Capture the cell that displays the provided text and extract its [X, Y] central coordinate. 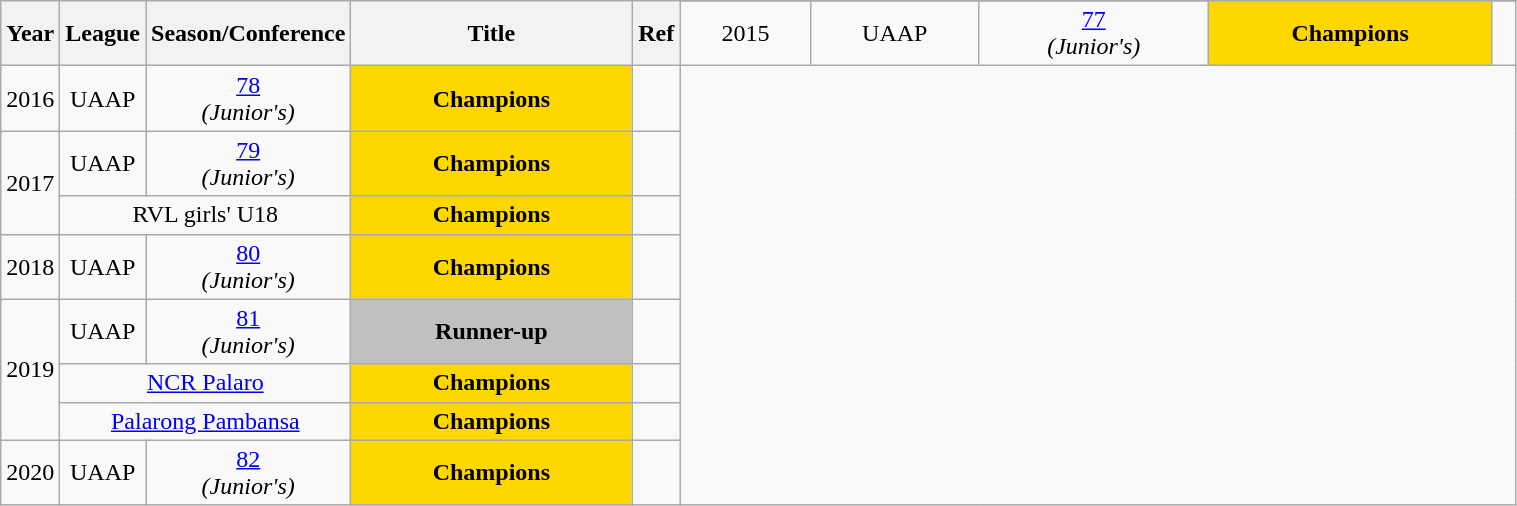
2019 [30, 370]
78 (Junior's) [248, 98]
81 (Junior's) [248, 332]
NCR Palaro [206, 383]
Ref [656, 34]
77 (Junior's) [1094, 34]
Season/Conference [248, 34]
Runner-up [492, 332]
80(Junior's) [248, 266]
2017 [30, 182]
Title [492, 34]
2020 [30, 472]
2015 [745, 34]
League [103, 34]
RVL girls' U18 [206, 215]
2016 [30, 98]
82(Junior's) [248, 472]
Palarong Pambansa [206, 421]
Year [30, 34]
2018 [30, 266]
79(Junior's) [248, 164]
